Search for the cell housing the specified text and yield its [x, y] center coordinate. 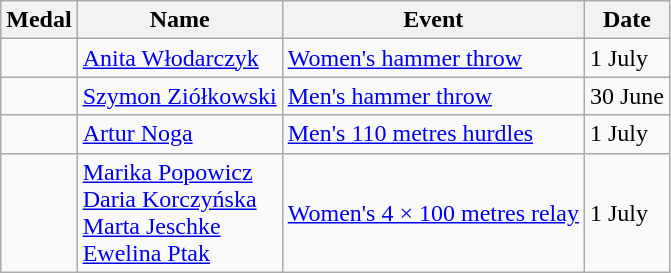
Men's 110 metres hurdles [433, 134]
Event [433, 20]
Men's hammer throw [433, 96]
Artur Noga [180, 134]
30 June [626, 96]
Anita Włodarczyk [180, 58]
Women's hammer throw [433, 58]
Name [180, 20]
Szymon Ziółkowski [180, 96]
Women's 4 × 100 metres relay [433, 212]
Marika PopowiczDaria KorczyńskaMarta JeschkeEwelina Ptak [180, 212]
Date [626, 20]
Medal [39, 20]
